Determine the (x, y) coordinate at the center of the cell enclosing the given text.  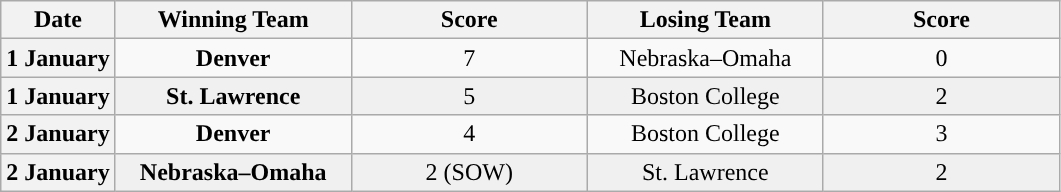
2 (SOW) (469, 172)
Losing Team (705, 20)
7 (469, 58)
3 (941, 134)
4 (469, 134)
0 (941, 58)
Winning Team (233, 20)
5 (469, 96)
Date (58, 20)
